Identify which cell holds the provided text, then report its (x, y) central coordinate. 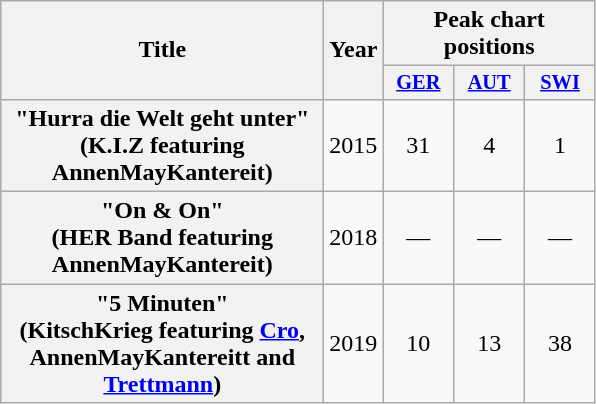
31 (418, 145)
AUT (490, 83)
4 (490, 145)
13 (490, 344)
10 (418, 344)
2019 (354, 344)
"On & On" (HER Band featuring AnnenMayKantereit) (162, 238)
2015 (354, 145)
Peak chart positions (490, 34)
Title (162, 50)
SWI (560, 83)
2018 (354, 238)
"Hurra die Welt geht unter" (K.I.Z featuring AnnenMayKantereit) (162, 145)
GER (418, 83)
38 (560, 344)
Year (354, 50)
1 (560, 145)
"5 Minuten" (KitschKrieg featuring Cro, AnnenMayKantereitt and Trettmann) (162, 344)
